Pinpoint the cell where the given text exists, returning its (X, Y) midpoint coordinate. 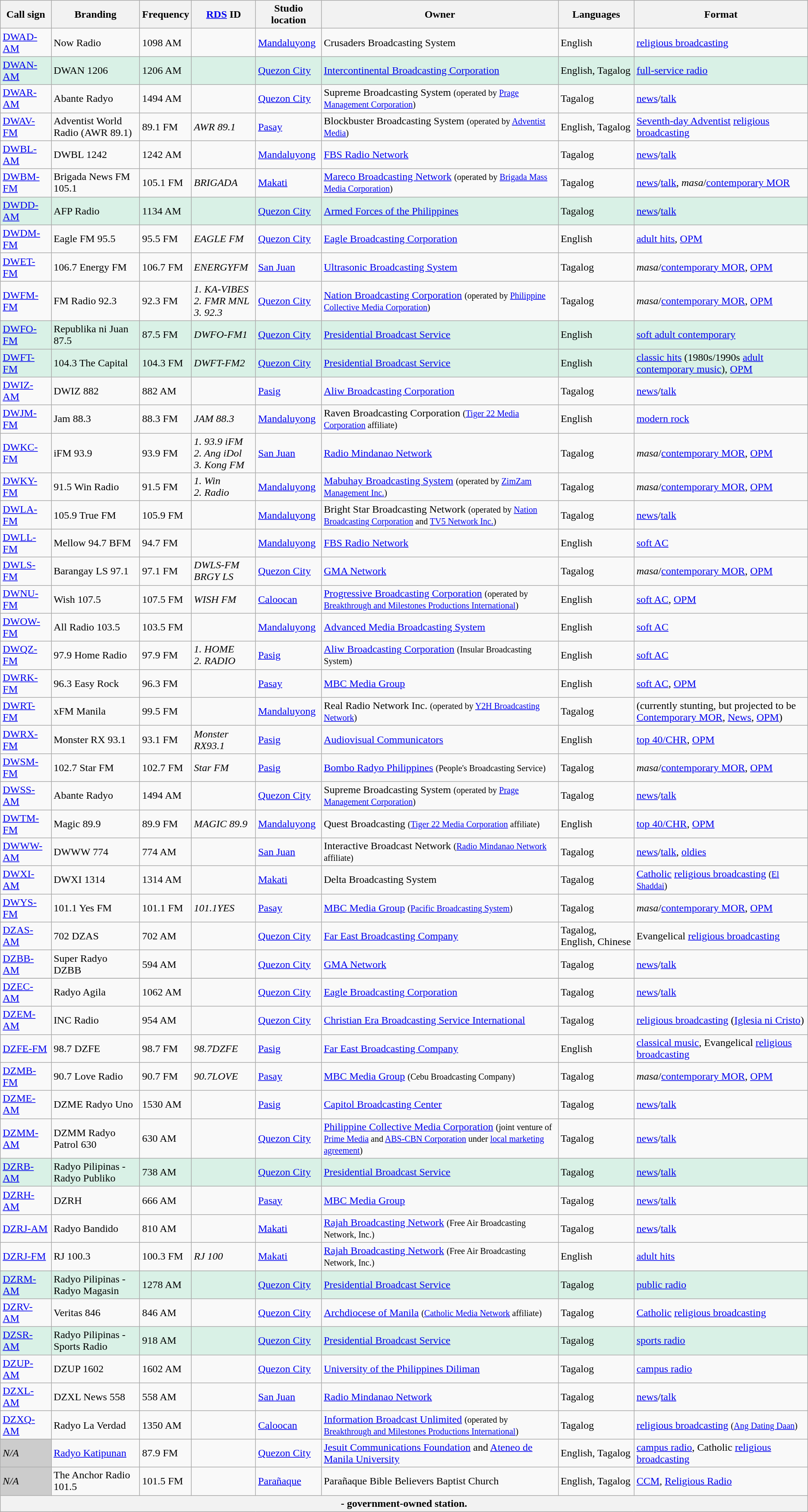
97.9 Home Radio (96, 655)
DWFO-FM (26, 335)
DZXQ-AM (26, 1425)
1098 AM (166, 42)
102.7 Star FM (96, 767)
ENERGYFM (224, 267)
DWSM-FM (26, 767)
Barangay LS 97.1 (96, 571)
AWR 89.1 (224, 127)
101.1 FM (166, 908)
DWQZ-FM (26, 655)
Radyo Katipunan (96, 1453)
Radyo Pilipinas - Sports Radio (96, 1341)
Radyo La Verdad (96, 1425)
1134 AM (166, 211)
Radyo Bandido (96, 1228)
EAGLE FM (224, 239)
DWAR-AM (26, 98)
Philippine Collective Media Corporation (joint venture of Prime Media and ABS-CBN Corporation under local marketing agreement) (440, 1138)
DWBL-AM (26, 154)
1278 AM (166, 1284)
Audiovisual Communicators (440, 740)
1530 AM (166, 1105)
558 AM (166, 1397)
DZRM-AM (26, 1284)
sports radio (721, 1341)
Capitol Broadcasting Center (440, 1105)
98.7DZFE (224, 1049)
soft adult contemporary (721, 335)
DZAS-AM (26, 936)
DZRB-AM (26, 1172)
DZBB-AM (26, 964)
Seventh-day Adventist religious broadcasting (721, 127)
BRIGADA (224, 183)
Bombo Radyo Philippines (People's Broadcasting Service) (440, 767)
DWFM-FM (26, 301)
DZUP-AM (26, 1369)
DWXI-AM (26, 880)
702 DZAS (96, 936)
99.5 FM (166, 711)
90.7 Love Radio (96, 1076)
DWIZ 882 (96, 391)
religious broadcasting (Iglesia ni Cristo) (721, 1020)
INC Radio (96, 1020)
classical music, Evangelical religious broadcasting (721, 1049)
Parañaque (288, 1481)
1314 AM (166, 880)
DWTM-FM (26, 823)
Republika ni Juan 87.5 (96, 335)
RDS ID (224, 15)
954 AM (166, 1020)
Bright Star Broadcasting Network (operated by Nation Broadcasting Corporation and TV5 Network Inc.) (440, 515)
1242 AM (166, 154)
Veritas 846 (96, 1313)
DWLS-FM (26, 571)
91.5 FM (166, 487)
JAM 88.3 (224, 419)
96.3 Easy Rock (96, 684)
DWKY-FM (26, 487)
DZRJ-FM (26, 1257)
102.7 FM (166, 767)
89.9 FM (166, 823)
Eagle FM 95.5 (96, 239)
738 AM (166, 1172)
105.9 FM (166, 515)
882 AM (166, 391)
campus radio (721, 1369)
97.1 FM (166, 571)
Jam 88.3 (96, 419)
DWIZ-AM (26, 391)
DZEC-AM (26, 992)
Blockbuster Broadcasting System (operated by Adventist Media) (440, 127)
774 AM (166, 852)
Magic 89.9 (96, 823)
Catholic religious broadcasting (El Shaddai) (721, 880)
Aliw Broadcasting Corporation (Insular Broadcasting System) (440, 655)
Now Radio (96, 42)
Tagalog, English, Chinese (596, 936)
Mabuhay Broadcasting System (operated by ZimZam Management Inc.) (440, 487)
FM Radio 92.3 (96, 301)
105.1 FM (166, 183)
Monster RX93.1 (224, 740)
full-service radio (721, 71)
DWET-FM (26, 267)
DWOW-FM (26, 627)
1062 AM (166, 992)
100.3 FM (166, 1257)
97.9 FM (166, 655)
Delta Broadcasting System (440, 880)
Nation Broadcasting Corporation (operated by Philippine Collective Media Corporation) (440, 301)
DWJM-FM (26, 419)
1602 AM (166, 1369)
87.5 FM (166, 335)
DZRV-AM (26, 1313)
DWLA-FM (26, 515)
DZSR-AM (26, 1341)
95.5 FM (166, 239)
DZME-AM (26, 1105)
religious broadcasting (Ang Dating Daan) (721, 1425)
89.1 FM (166, 127)
101.1YES (224, 908)
DWFT-FM2 (224, 362)
Owner (440, 15)
campus radio, Catholic religious broadcasting (721, 1453)
98.7 DZFE (96, 1049)
Archdiocese of Manila (Catholic Media Network affiliate) (440, 1313)
90.7 FM (166, 1076)
Armed Forces of the Philippines (440, 211)
106.7 FM (166, 267)
WISH FM (224, 599)
classic hits (1980s/1990s adult contemporary music), OPM (721, 362)
93.9 FM (166, 453)
91.5 Win Radio (96, 487)
DZRH (96, 1200)
DZRJ-AM (26, 1228)
104.3 FM (166, 362)
DZME Radyo Uno (96, 1105)
Progressive Broadcasting Corporation (operated by Breakthrough and Milestones Productions International) (440, 599)
DZMM-AM (26, 1138)
Mellow 94.7 BFM (96, 543)
Brigada News FM 105.1 (96, 183)
Wish 107.5 (96, 599)
93.1 FM (166, 740)
Monster RX 93.1 (96, 740)
Information Broadcast Unlimited (operated by Breakthrough and Milestones Productions International) (440, 1425)
101.5 FM (166, 1481)
DWYS-FM (26, 908)
MBC Media Group (Cebu Broadcasting Company) (440, 1076)
94.7 FM (166, 543)
The Anchor Radio 101.5 (96, 1481)
90.7LOVE (224, 1076)
Super Radyo DZBB (96, 964)
DWBL 1242 (96, 154)
Intercontinental Broadcasting Corporation (440, 71)
Star FM (224, 767)
88.3 FM (166, 419)
Raven Broadcasting Corporation (Tiger 22 Media Corporation affiliate) (440, 419)
Frequency (166, 15)
DWDM-FM (26, 239)
1. 93.9 iFM2. Ang iDol3. Kong FM (224, 453)
104.3 The Capital (96, 362)
666 AM (166, 1200)
Real Radio Network Inc. (operated by Y2H Broadcasting Network) (440, 711)
DWRT-FM (26, 711)
DZMM Radyo Patrol 630 (96, 1138)
702 AM (166, 936)
98.7 FM (166, 1049)
Jesuit Communications Foundation and Ateneo de Manila University (440, 1453)
DZXL News 558 (96, 1397)
DWAV-FM (26, 127)
DWXI 1314 (96, 880)
DZXL-AM (26, 1397)
DWLS-FMBRGY LS (224, 571)
DWRX-FM (26, 740)
AFP Radio (96, 211)
Studio location (288, 15)
- government-owned station. (404, 1503)
DZMB-FM (26, 1076)
Radyo Agila (96, 992)
DWLL-FM (26, 543)
DWRK-FM (26, 684)
1206 AM (166, 71)
630 AM (166, 1138)
DZFE-FM (26, 1049)
Catholic religious broadcasting (721, 1313)
DWFO-FM1 (224, 335)
1. HOME2. RADIO (224, 655)
DWBM-FM (26, 183)
810 AM (166, 1228)
DWSS-AM (26, 796)
DWKC-FM (26, 453)
iFM 93.9 (96, 453)
Adventist World Radio (AWR 89.1) (96, 127)
xFM Manila (96, 711)
1. Win2. Radio (224, 487)
Advanced Media Broadcasting System (440, 627)
public radio (721, 1284)
news/talk, masa/contemporary MOR (721, 183)
918 AM (166, 1341)
846 AM (166, 1313)
106.7 Energy FM (96, 267)
DWAD-AM (26, 42)
103.5 FM (166, 627)
96.3 FM (166, 684)
Quest Broadcasting (Tiger 22 Media Corporation affiliate) (440, 823)
Aliw Broadcasting Corporation (440, 391)
University of the Philippines Diliman (440, 1369)
Mareco Broadcasting Network (operated by Brigada Mass Media Corporation) (440, 183)
MAGIC 89.9 (224, 823)
DWDD-AM (26, 211)
Crusaders Broadcasting System (440, 42)
(currently stunting, but projected to be Contemporary MOR, News, OPM) (721, 711)
DWNU-FM (26, 599)
DWAN-AM (26, 71)
adult hits, OPM (721, 239)
Call sign (26, 15)
1350 AM (166, 1425)
DWFT-FM (26, 362)
religious broadcasting (721, 42)
594 AM (166, 964)
RJ 100 (224, 1257)
Languages (596, 15)
1. KA-VIBES2. FMR MNL3. 92.3 (224, 301)
107.5 FM (166, 599)
adult hits (721, 1257)
MBC Media Group (Pacific Broadcasting System) (440, 908)
Parañaque Bible Believers Baptist Church (440, 1481)
Radyo Pilipinas - Radyo Publiko (96, 1172)
92.3 FM (166, 301)
DWWW 774 (96, 852)
DWAN 1206 (96, 71)
Radyo Pilipinas - Radyo Magasin (96, 1284)
DZUP 1602 (96, 1369)
news/talk, oldies (721, 852)
DWWW-AM (26, 852)
Ultrasonic Broadcasting System (440, 267)
105.9 True FM (96, 515)
DZRH-AM (26, 1200)
All Radio 103.5 (96, 627)
Evangelical religious broadcasting (721, 936)
87.9 FM (166, 1453)
Format (721, 15)
101.1 Yes FM (96, 908)
Interactive Broadcast Network (Radio Mindanao Network affiliate) (440, 852)
Branding (96, 15)
RJ 100.3 (96, 1257)
modern rock (721, 419)
Christian Era Broadcasting Service International (440, 1020)
DZEM-AM (26, 1020)
CCM, Religious Radio (721, 1481)
